From the cell containing the given text, extract its center point as [X, Y] coordinate. 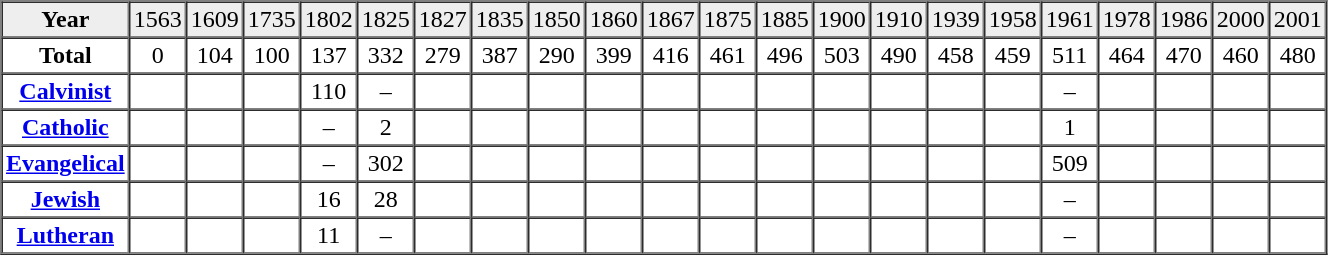
1825 [386, 20]
1867 [670, 20]
496 [784, 56]
0 [158, 56]
1860 [614, 20]
416 [670, 56]
1 [1070, 128]
110 [328, 92]
Jewish [66, 200]
464 [1126, 56]
1885 [784, 20]
399 [614, 56]
11 [328, 236]
1875 [728, 20]
1802 [328, 20]
Calvinist [66, 92]
1850 [556, 20]
1563 [158, 20]
Catholic [66, 128]
458 [956, 56]
Lutheran [66, 236]
1735 [272, 20]
387 [500, 56]
1958 [1012, 20]
290 [556, 56]
460 [1240, 56]
1835 [500, 20]
509 [1070, 164]
Total [66, 56]
503 [842, 56]
480 [1298, 56]
2001 [1298, 20]
1961 [1070, 20]
1827 [442, 20]
Evangelical [66, 164]
459 [1012, 56]
470 [1184, 56]
137 [328, 56]
16 [328, 200]
511 [1070, 56]
1609 [214, 20]
28 [386, 200]
1939 [956, 20]
461 [728, 56]
Year [66, 20]
2000 [1240, 20]
490 [898, 56]
1986 [1184, 20]
2 [386, 128]
279 [442, 56]
332 [386, 56]
1910 [898, 20]
1900 [842, 20]
100 [272, 56]
104 [214, 56]
1978 [1126, 20]
302 [386, 164]
